Identify which cell holds the provided text, then report its [x, y] central coordinate. 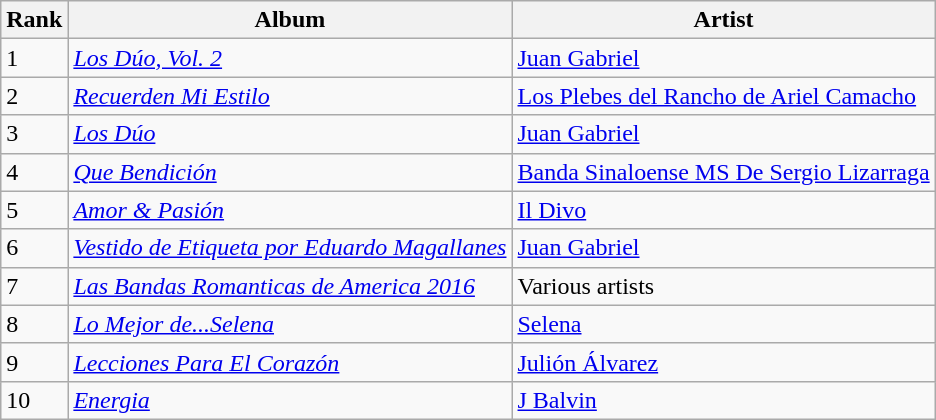
2 [34, 96]
3 [34, 134]
Selena [724, 324]
Artist [724, 20]
1 [34, 58]
8 [34, 324]
5 [34, 210]
4 [34, 172]
Various artists [724, 286]
Energia [290, 400]
Amor & Pasión [290, 210]
Lo Mejor de...Selena [290, 324]
J Balvin [724, 400]
Il Divo [724, 210]
Rank [34, 20]
Los Dúo, Vol. 2 [290, 58]
Lecciones Para El Corazón [290, 362]
Recuerden Mi Estilo [290, 96]
Vestido de Etiqueta por Eduardo Magallanes [290, 248]
7 [34, 286]
Album [290, 20]
10 [34, 400]
Los Plebes del Rancho de Ariel Camacho [724, 96]
6 [34, 248]
Julión Álvarez [724, 362]
Las Bandas Romanticas de America 2016 [290, 286]
Banda Sinaloense MS De Sergio Lizarraga [724, 172]
9 [34, 362]
Que Bendición [290, 172]
Los Dúo [290, 134]
